Detect which cell encompasses the target text, then output its (X, Y) center coordinate. 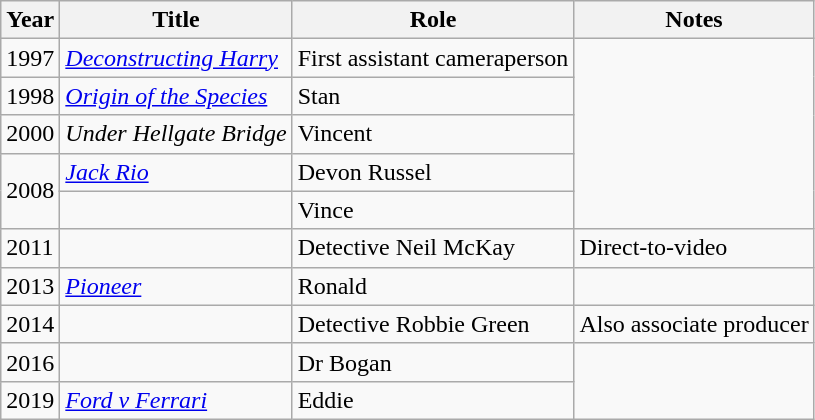
Devon Russel (433, 172)
Year (30, 20)
Pioneer (176, 286)
2011 (30, 248)
1997 (30, 58)
Title (176, 20)
Role (433, 20)
Vincent (433, 134)
Notes (694, 20)
1998 (30, 96)
Detective Robbie Green (433, 324)
Under Hellgate Bridge (176, 134)
Dr Bogan (433, 362)
Direct-to-video (694, 248)
2016 (30, 362)
Also associate producer (694, 324)
Ford v Ferrari (176, 400)
2014 (30, 324)
Deconstructing Harry (176, 58)
Origin of the Species (176, 96)
First assistant cameraperson (433, 58)
2000 (30, 134)
Vince (433, 210)
Ronald (433, 286)
2008 (30, 191)
Stan (433, 96)
Jack Rio (176, 172)
2019 (30, 400)
Detective Neil McKay (433, 248)
Eddie (433, 400)
2013 (30, 286)
